Output the (x, y) coordinate of the center of the cell containing the given text.  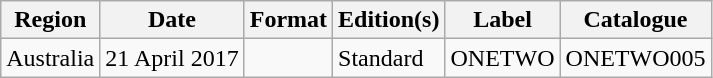
21 April 2017 (172, 58)
ONETWO005 (636, 58)
Edition(s) (389, 20)
Label (502, 20)
Standard (389, 58)
Date (172, 20)
Region (50, 20)
ONETWO (502, 58)
Australia (50, 58)
Format (288, 20)
Catalogue (636, 20)
